Find where the given text appears and provide that cell's center as (x, y) coordinate. 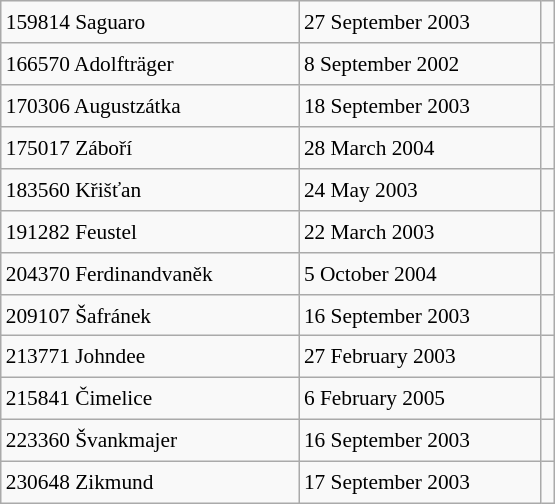
183560 Křišťan (150, 190)
191282 Feustel (150, 231)
204370 Ferdinandvaněk (150, 273)
213771 Johndee (150, 357)
166570 Adolfträger (150, 64)
209107 Šafránek (150, 315)
230648 Zikmund (150, 483)
175017 Záboří (150, 148)
215841 Čimelice (150, 399)
8 September 2002 (420, 64)
28 March 2004 (420, 148)
170306 Augustzátka (150, 106)
27 September 2003 (420, 22)
17 September 2003 (420, 483)
159814 Saguaro (150, 22)
22 March 2003 (420, 231)
27 February 2003 (420, 357)
24 May 2003 (420, 190)
6 February 2005 (420, 399)
223360 Švankmajer (150, 441)
18 September 2003 (420, 106)
5 October 2004 (420, 273)
